Scan for the cell matching the given text and deliver its [X, Y] coordinate at center. 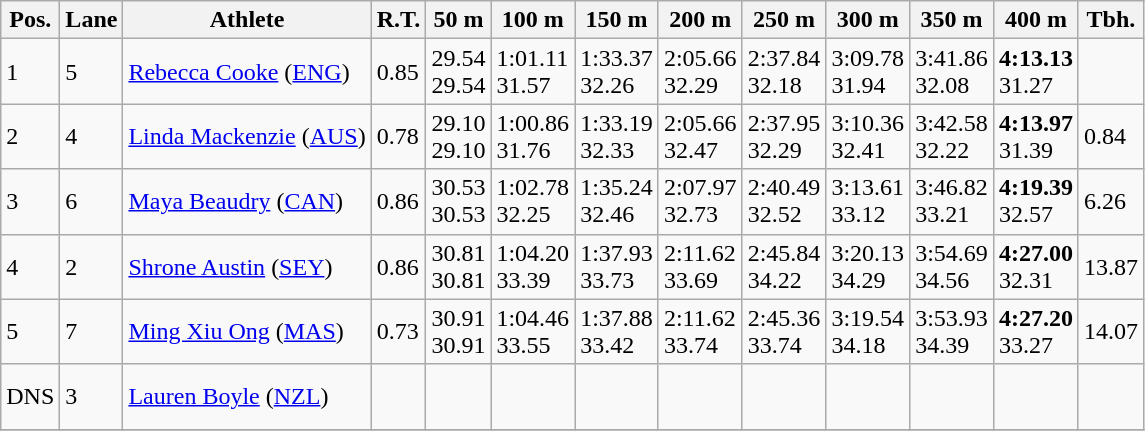
2:45.3633.74 [784, 332]
250 m [784, 20]
Athlete [247, 20]
3:19.5434.18 [868, 332]
4:27.2033.27 [1036, 332]
Lane [92, 20]
0.84 [1110, 136]
1:02.7832.25 [533, 202]
Pos. [30, 20]
Rebecca Cooke (ENG) [247, 72]
0.78 [398, 136]
3:41.8632.08 [952, 72]
R.T. [398, 20]
4:13.1331.27 [1036, 72]
Maya Beaudry (CAN) [247, 202]
2:37.8432.18 [784, 72]
1 [30, 72]
3:42.5832.22 [952, 136]
Linda Mackenzie (AUS) [247, 136]
2:05.6632.29 [700, 72]
Tbh. [1110, 20]
1:04.2033.39 [533, 266]
2:37.9532.29 [784, 136]
14.07 [1110, 332]
1:33.1932.33 [617, 136]
7 [92, 332]
3:54.6934.56 [952, 266]
29.5429.54 [458, 72]
4:13.9731.39 [1036, 136]
300 m [868, 20]
2:05.6632.47 [700, 136]
Shrone Austin (SEY) [247, 266]
3:10.3632.41 [868, 136]
1:37.8833.42 [617, 332]
29.1029.10 [458, 136]
1:01.1131.57 [533, 72]
1:33.3732.26 [617, 72]
0.85 [398, 72]
DNS [30, 396]
30.9130.91 [458, 332]
30.8130.81 [458, 266]
2:40.4932.52 [784, 202]
3:46.8233.21 [952, 202]
3:20.1334.29 [868, 266]
50 m [458, 20]
1:37.9333.73 [617, 266]
100 m [533, 20]
13.87 [1110, 266]
200 m [700, 20]
3:13.6133.12 [868, 202]
0.73 [398, 332]
150 m [617, 20]
1:35.2432.46 [617, 202]
4:19.3932.57 [1036, 202]
6.26 [1110, 202]
30.5330.53 [458, 202]
4:27.0032.31 [1036, 266]
2:11.6233.69 [700, 266]
350 m [952, 20]
6 [92, 202]
Ming Xiu Ong (MAS) [247, 332]
2:11.6233.74 [700, 332]
1:00.8631.76 [533, 136]
Lauren Boyle (NZL) [247, 396]
2:07.9732.73 [700, 202]
1:04.4633.55 [533, 332]
2:45.8434.22 [784, 266]
400 m [1036, 20]
3:53.9334.39 [952, 332]
3:09.7831.94 [868, 72]
